Identify which cell holds the provided text, then report its (X, Y) central coordinate. 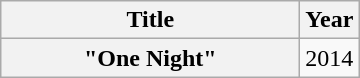
2014 (330, 58)
Title (150, 20)
Year (330, 20)
"One Night" (150, 58)
